Identify which cell holds the provided text, then report its (X, Y) central coordinate. 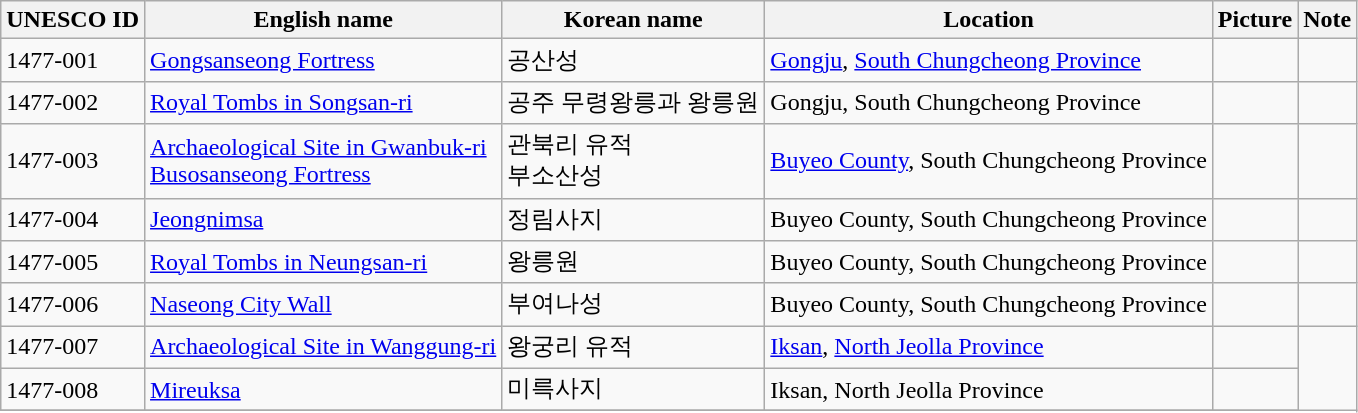
Royal Tombs in Songsan-ri (324, 102)
관북리 유적부소산성 (634, 161)
정림사지 (634, 220)
1477-003 (73, 161)
Royal Tombs in Neungsan-ri (324, 262)
UNESCO ID (73, 20)
공산성 (634, 60)
1477-007 (73, 348)
Jeongnimsa (324, 220)
공주 무령왕릉과 왕릉원 (634, 102)
Note (1328, 20)
왕궁리 유적 (634, 348)
부여나성 (634, 304)
Gongsanseong Fortress (324, 60)
1477-008 (73, 390)
1477-005 (73, 262)
1477-004 (73, 220)
Archaeological Site in Wanggung-ri (324, 348)
English name (324, 20)
미륵사지 (634, 390)
Mireuksa (324, 390)
Location (988, 20)
Picture (1254, 20)
Naseong City Wall (324, 304)
Archaeological Site in Gwanbuk-riBusosanseong Fortress (324, 161)
1477-001 (73, 60)
1477-002 (73, 102)
Korean name (634, 20)
왕릉원 (634, 262)
1477-006 (73, 304)
